Find where the given text appears and provide that cell's center as (x, y) coordinate. 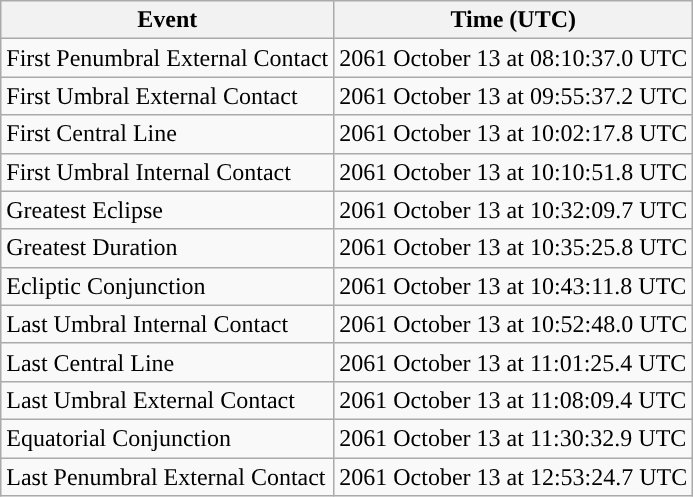
2061 October 13 at 10:43:11.8 UTC (514, 286)
Equatorial Conjunction (168, 438)
First Umbral Internal Contact (168, 172)
Last Umbral Internal Contact (168, 324)
Event (168, 20)
Last Umbral External Contact (168, 400)
First Penumbral External Contact (168, 58)
Greatest Eclipse (168, 210)
2061 October 13 at 11:30:32.9 UTC (514, 438)
First Umbral External Contact (168, 96)
2061 October 13 at 12:53:24.7 UTC (514, 477)
2061 October 13 at 10:32:09.7 UTC (514, 210)
Time (UTC) (514, 20)
2061 October 13 at 08:10:37.0 UTC (514, 58)
First Central Line (168, 134)
2061 October 13 at 10:52:48.0 UTC (514, 324)
2061 October 13 at 11:01:25.4 UTC (514, 362)
2061 October 13 at 10:02:17.8 UTC (514, 134)
2061 October 13 at 09:55:37.2 UTC (514, 96)
2061 October 13 at 11:08:09.4 UTC (514, 400)
2061 October 13 at 10:10:51.8 UTC (514, 172)
Greatest Duration (168, 248)
Ecliptic Conjunction (168, 286)
Last Central Line (168, 362)
Last Penumbral External Contact (168, 477)
2061 October 13 at 10:35:25.8 UTC (514, 248)
